Output the (x, y) coordinate of the center of the cell containing the given text.  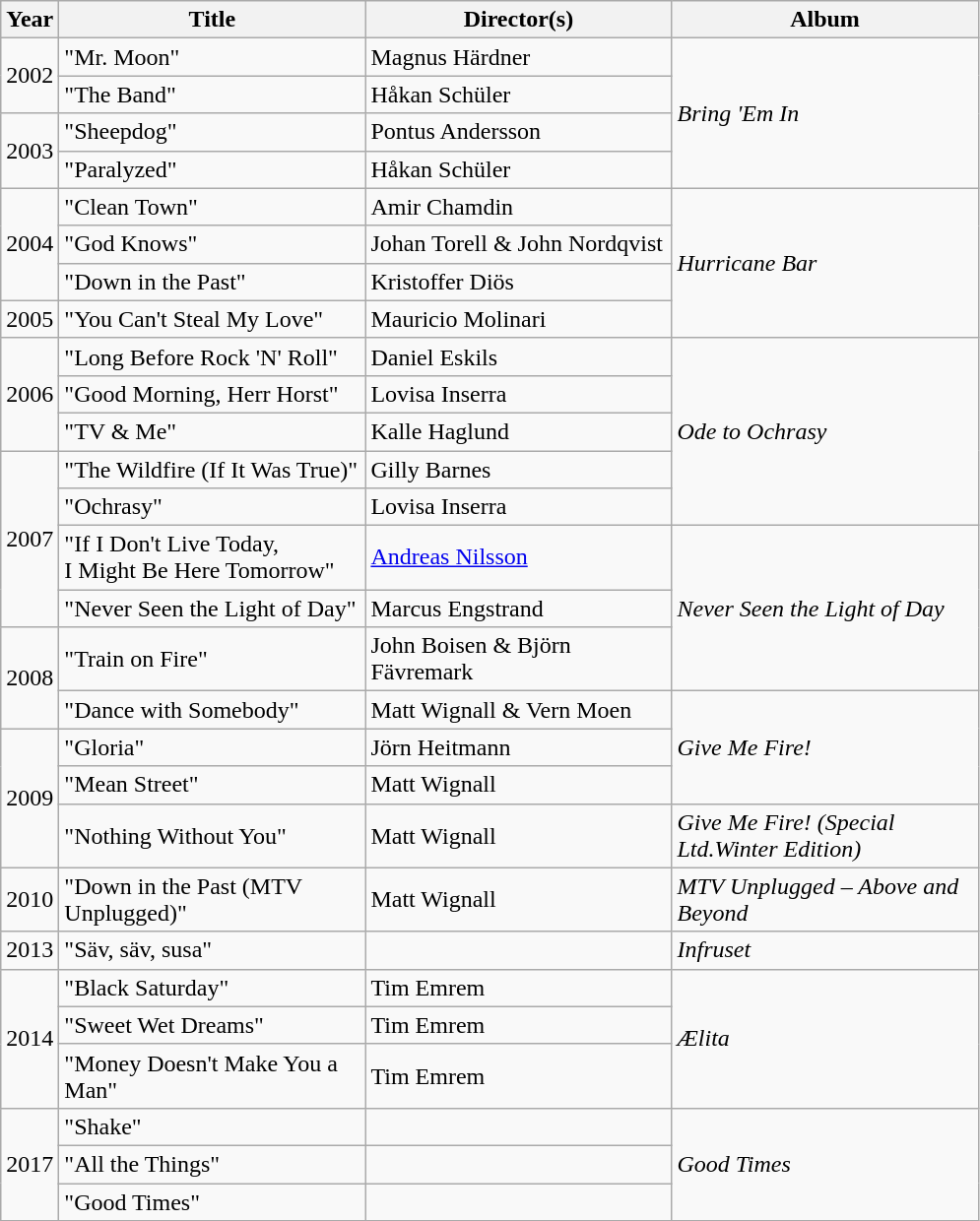
2002 (30, 76)
"Sheepdog" (213, 132)
Amir Chamdin (518, 207)
"TV & Me" (213, 431)
"Nothing Without You" (213, 835)
2013 (30, 950)
Give Me Fire! (Special Ltd.Winter Edition) (825, 835)
2006 (30, 394)
Album (825, 20)
2008 (30, 677)
"Sweet Wet Dreams" (213, 1025)
2005 (30, 319)
2009 (30, 798)
"Never Seen the Light of Day" (213, 609)
"You Can't Steal My Love" (213, 319)
"If I Don't Live Today, I Might Be Here Tomorrow" (213, 557)
"Shake" (213, 1126)
"Good Morning, Herr Horst" (213, 394)
Infruset (825, 950)
Matt Wignall & Vern Moen (518, 710)
Director(s) (518, 20)
2014 (30, 1038)
Ode to Ochrasy (825, 431)
Marcus Engstrand (518, 609)
2007 (30, 540)
"Ochrasy" (213, 507)
Kalle Haglund (518, 431)
Pontus Andersson (518, 132)
"Train on Fire" (213, 660)
"All the Things" (213, 1164)
2017 (30, 1164)
"Down in the Past" (213, 282)
Bring 'Em In (825, 113)
"Black Saturday" (213, 988)
John Boisen & Björn Fävremark (518, 660)
"Paralyzed" (213, 169)
"Down in the Past (MTV Unplugged)" (213, 900)
Mauricio Molinari (518, 319)
"Clean Town" (213, 207)
Magnus Härdner (518, 57)
Year (30, 20)
Hurricane Bar (825, 263)
Good Times (825, 1164)
"Money Doesn't Make You a Man" (213, 1075)
"Mean Street" (213, 785)
Never Seen the Light of Day (825, 609)
Give Me Fire! (825, 747)
"Good Times" (213, 1202)
Ælita (825, 1038)
2003 (30, 151)
MTV Unplugged – Above and Beyond (825, 900)
"Long Before Rock 'N' Roll" (213, 356)
Title (213, 20)
"The Band" (213, 95)
Daniel Eskils (518, 356)
"The Wildfire (If It Was True)" (213, 470)
Kristoffer Diös (518, 282)
Andreas Nilsson (518, 557)
Jörn Heitmann (518, 747)
Johan Torell & John Nordqvist (518, 244)
"God Knows" (213, 244)
"Mr. Moon" (213, 57)
Gilly Barnes (518, 470)
2010 (30, 900)
"Gloria" (213, 747)
"Säv, säv, susa" (213, 950)
"Dance with Somebody" (213, 710)
2004 (30, 244)
